Return [X, Y] of the center of cell containing provided text 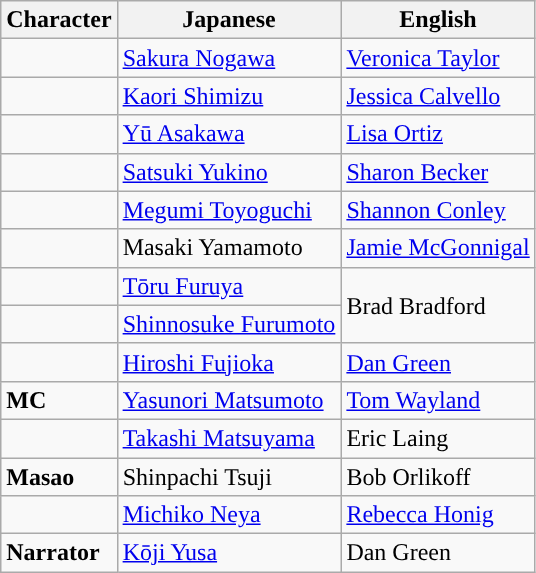
Megumi Toyoguchi [229, 210]
Tōru Furuya [229, 286]
Shannon Conley [438, 210]
Michiko Neya [229, 515]
Takashi Matsuyama [229, 438]
Yū Asakawa [229, 134]
MC [59, 400]
Masaki Yamamoto [229, 248]
Shinpachi Tsuji [229, 477]
Veronica Taylor [438, 58]
Japanese [229, 20]
Shinnosuke Furumoto [229, 324]
Rebecca Honig [438, 515]
Satsuki Yukino [229, 172]
Kaori Shimizu [229, 96]
Character [59, 20]
English [438, 20]
Sakura Nogawa [229, 58]
Sharon Becker [438, 172]
Eric Laing [438, 438]
Narrator [59, 553]
Jamie McGonnigal [438, 248]
Kōji Yusa [229, 553]
Brad Bradford [438, 305]
Lisa Ortiz [438, 134]
Masao [59, 477]
Tom Wayland [438, 400]
Bob Orlikoff [438, 477]
Hiroshi Fujioka [229, 362]
Yasunori Matsumoto [229, 400]
Jessica Calvello [438, 96]
